Output the (x, y) coordinate of the center of the cell containing the given text.  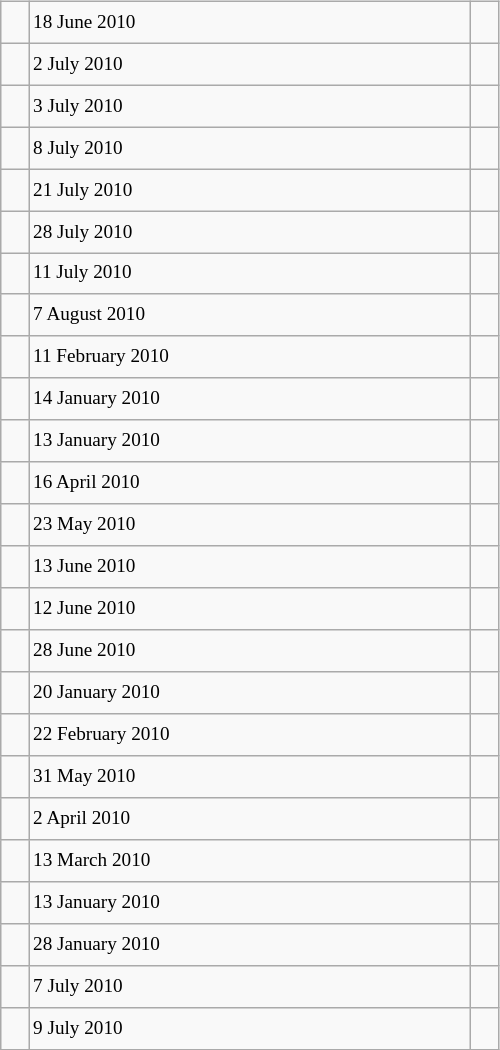
7 August 2010 (249, 315)
13 June 2010 (249, 567)
9 July 2010 (249, 1028)
23 May 2010 (249, 525)
16 April 2010 (249, 483)
12 June 2010 (249, 609)
28 January 2010 (249, 944)
2 April 2010 (249, 819)
11 July 2010 (249, 274)
18 June 2010 (249, 22)
14 January 2010 (249, 399)
8 July 2010 (249, 148)
28 July 2010 (249, 232)
2 July 2010 (249, 64)
22 February 2010 (249, 735)
28 June 2010 (249, 651)
21 July 2010 (249, 190)
11 February 2010 (249, 357)
31 May 2010 (249, 777)
20 January 2010 (249, 693)
13 March 2010 (249, 861)
3 July 2010 (249, 106)
7 July 2010 (249, 986)
